For the text-containing cell, return its midpoint in (x, y) coordinate format. 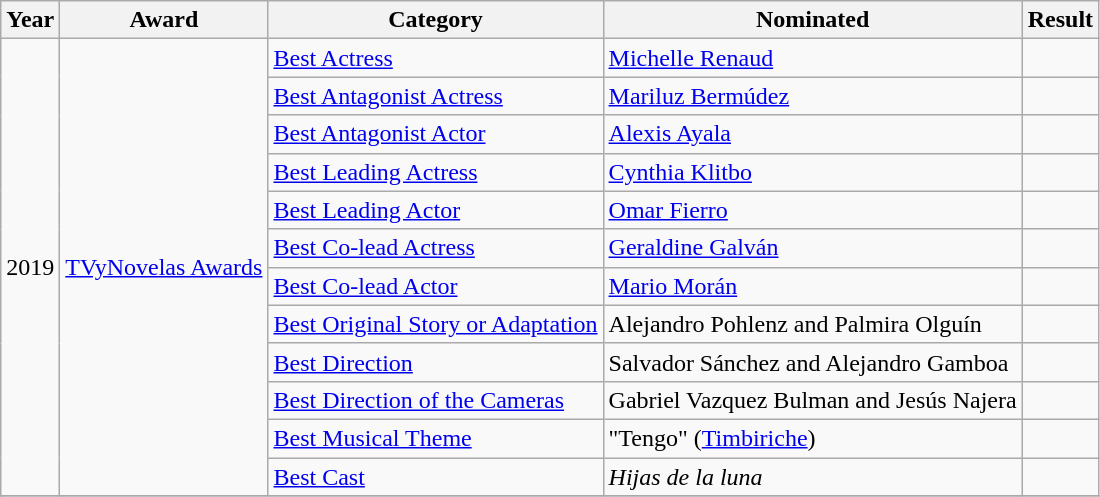
Best Direction (436, 362)
Best Cast (436, 477)
Award (164, 20)
Gabriel Vazquez Bulman and Jesús Najera (812, 400)
Alejandro Pohlenz and Palmira Olguín (812, 324)
Result (1060, 20)
Year (30, 20)
Salvador Sánchez and Alejandro Gamboa (812, 362)
Best Musical Theme (436, 438)
Best Leading Actress (436, 172)
Best Antagonist Actress (436, 96)
Best Direction of the Cameras (436, 400)
"Tengo" (Timbiriche) (812, 438)
Hijas de la luna (812, 477)
Omar Fierro (812, 210)
TVyNovelas Awards (164, 268)
Best Original Story or Adaptation (436, 324)
Geraldine Galván (812, 248)
Mariluz Bermúdez (812, 96)
Alexis Ayala (812, 134)
2019 (30, 268)
Best Antagonist Actor (436, 134)
Category (436, 20)
Michelle Renaud (812, 58)
Mario Morán (812, 286)
Best Co-lead Actress (436, 248)
Best Actress (436, 58)
Cynthia Klitbo (812, 172)
Nominated (812, 20)
Best Co-lead Actor (436, 286)
Best Leading Actor (436, 210)
